Return [x, y] of the center of cell containing provided text 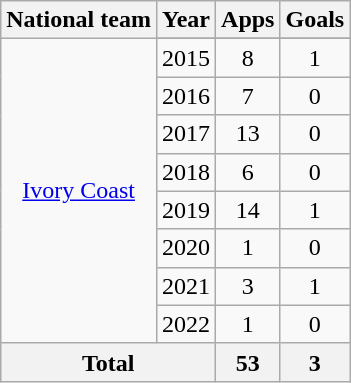
8 [248, 58]
53 [248, 362]
7 [248, 96]
Apps [248, 20]
2022 [186, 324]
6 [248, 172]
2016 [186, 96]
2018 [186, 172]
13 [248, 134]
2019 [186, 210]
14 [248, 210]
National team [79, 20]
2021 [186, 286]
2020 [186, 248]
Year [186, 20]
Ivory Coast [79, 191]
Total [108, 362]
2015 [186, 58]
2017 [186, 134]
Goals [315, 20]
